Return the [x, y] coordinate for the center point of the cell that contains the specified text.  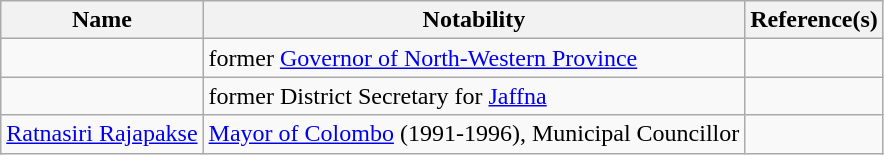
Reference(s) [814, 20]
Notability [474, 20]
former District Secretary for Jaffna [474, 96]
Ratnasiri Rajapakse [102, 134]
Mayor of Colombo (1991-1996), Municipal Councillor [474, 134]
former Governor of North-Western Province [474, 58]
Name [102, 20]
